Return the [x, y] coordinate for the center point of the cell that contains the specified text.  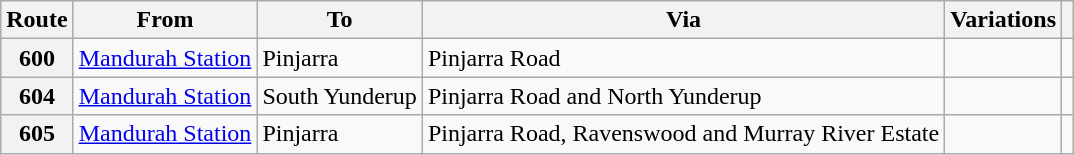
604 [37, 96]
South Yunderup [340, 96]
600 [37, 58]
Via [683, 20]
From [165, 20]
Pinjarra Road and North Yunderup [683, 96]
Route [37, 20]
605 [37, 134]
To [340, 20]
Pinjarra Road [683, 58]
Pinjarra Road, Ravenswood and Murray River Estate [683, 134]
Variations [1004, 20]
